Provide the [x, y] coordinate of the cell's center where the given text is located.  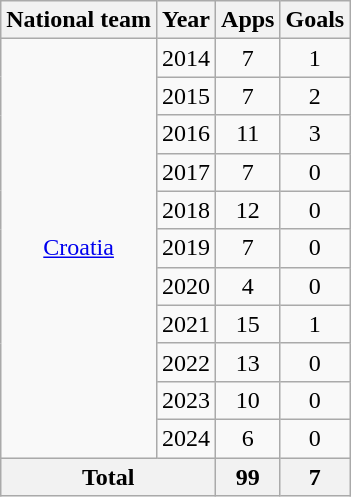
11 [248, 134]
15 [248, 324]
6 [248, 438]
Croatia [79, 248]
2018 [186, 210]
2015 [186, 96]
2021 [186, 324]
National team [79, 20]
4 [248, 286]
10 [248, 400]
Year [186, 20]
2014 [186, 58]
2020 [186, 286]
2 [315, 96]
13 [248, 362]
Goals [315, 20]
99 [248, 477]
2024 [186, 438]
2019 [186, 248]
Total [108, 477]
2023 [186, 400]
3 [315, 134]
12 [248, 210]
2017 [186, 172]
Apps [248, 20]
2022 [186, 362]
2016 [186, 134]
